Search for the cell housing the specified text and yield its (x, y) center coordinate. 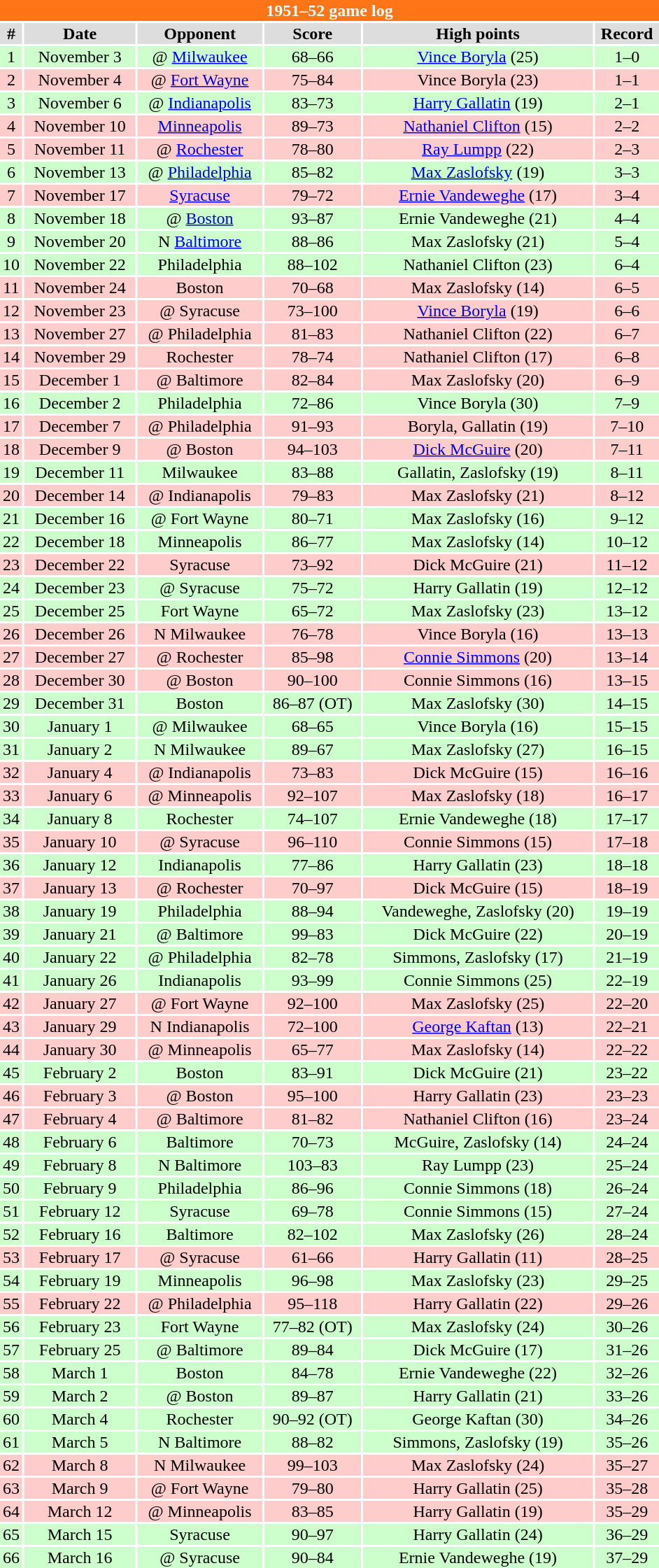
20–19 (627, 934)
December 7 (80, 426)
November 13 (80, 172)
Ernie Vandeweghe (17) (478, 195)
25 (11, 611)
December 9 (80, 449)
72–86 (313, 403)
16–17 (627, 796)
57 (11, 1350)
2–2 (627, 126)
March 1 (80, 1373)
November 17 (80, 195)
November 6 (80, 103)
17–17 (627, 819)
Boryla, Gallatin (19) (478, 426)
88–102 (313, 264)
1–1 (627, 80)
40 (11, 957)
29 (11, 703)
13–12 (627, 611)
60 (11, 1419)
Harry Gallatin (24) (478, 1534)
99–103 (313, 1465)
Dick McGuire (22) (478, 934)
January 29 (80, 1026)
February 19 (80, 1280)
73–92 (313, 565)
18 (11, 449)
82–84 (313, 380)
12–12 (627, 588)
33–26 (627, 1396)
8–11 (627, 472)
90–84 (313, 1558)
35–27 (627, 1465)
Ernie Vandeweghe (19) (478, 1558)
6–7 (627, 334)
63 (11, 1488)
Ernie Vandeweghe (21) (478, 218)
77–82 (OT) (313, 1327)
January 2 (80, 749)
25–24 (627, 1165)
16–16 (627, 772)
35–28 (627, 1488)
December 23 (80, 588)
29–25 (627, 1280)
Max Zaslofsky (25) (478, 1003)
44 (11, 1050)
March 12 (80, 1511)
82–102 (313, 1234)
2–3 (627, 149)
January 4 (80, 772)
18–18 (627, 865)
February 9 (80, 1188)
15 (11, 380)
36–29 (627, 1534)
December 11 (80, 472)
85–82 (313, 172)
19–19 (627, 911)
6–4 (627, 264)
December 18 (80, 542)
88–82 (313, 1442)
14–15 (627, 703)
26 (11, 634)
George Kaftan (30) (478, 1419)
68–66 (313, 57)
5–4 (627, 241)
83–88 (313, 472)
91–93 (313, 426)
January 8 (80, 819)
November 10 (80, 126)
February 17 (80, 1257)
34–26 (627, 1419)
83–91 (313, 1073)
8 (11, 218)
41 (11, 980)
Date (80, 34)
January 19 (80, 911)
January 26 (80, 980)
November 22 (80, 264)
3–4 (627, 195)
Harry Gallatin (22) (478, 1304)
10–12 (627, 542)
13–14 (627, 657)
Opponent (199, 34)
Connie Simmons (18) (478, 1188)
George Kaftan (13) (478, 1026)
17 (11, 426)
Vince Boryla (19) (478, 311)
82–78 (313, 957)
3–3 (627, 172)
75–72 (313, 588)
1951–52 game log (329, 10)
December 25 (80, 611)
December 16 (80, 518)
February 3 (80, 1096)
73–83 (313, 772)
86–96 (313, 1188)
30 (11, 726)
73–100 (313, 311)
89–73 (313, 126)
6–8 (627, 357)
Ernie Vandeweghe (22) (478, 1373)
March 2 (80, 1396)
Vince Boryla (25) (478, 57)
Score (313, 34)
December 22 (80, 565)
64 (11, 1511)
January 30 (80, 1050)
90–92 (OT) (313, 1419)
Ray Lumpp (23) (478, 1165)
February 22 (80, 1304)
31 (11, 749)
December 31 (80, 703)
54 (11, 1280)
6–9 (627, 380)
81–83 (313, 334)
32–26 (627, 1373)
December 26 (80, 634)
90–97 (313, 1534)
Max Zaslofsky (26) (478, 1234)
6–5 (627, 288)
8–12 (627, 495)
7–10 (627, 426)
61–66 (313, 1257)
Dick McGuire (20) (478, 449)
77–86 (313, 865)
20 (11, 495)
93–87 (313, 218)
November 24 (80, 288)
3 (11, 103)
# (11, 34)
65–77 (313, 1050)
42 (11, 1003)
99–83 (313, 934)
7–11 (627, 449)
48 (11, 1142)
78–74 (313, 357)
83–85 (313, 1511)
13–15 (627, 680)
Milwaukee (199, 472)
December 2 (80, 403)
70–73 (313, 1142)
22 (11, 542)
23–23 (627, 1096)
79–83 (313, 495)
November 23 (80, 311)
47 (11, 1119)
85–98 (313, 657)
22–20 (627, 1003)
Max Zaslofsky (18) (478, 796)
38 (11, 911)
February 2 (80, 1073)
65–72 (313, 611)
24 (11, 588)
53 (11, 1257)
6–6 (627, 311)
4 (11, 126)
March 16 (80, 1558)
37–29 (627, 1558)
43 (11, 1026)
46 (11, 1096)
16–15 (627, 749)
December 1 (80, 380)
16 (11, 403)
86–77 (313, 542)
17–18 (627, 842)
45 (11, 1073)
November 4 (80, 80)
2 (11, 80)
Max Zaslofsky (27) (478, 749)
February 23 (80, 1327)
Harry Gallatin (21) (478, 1396)
McGuire, Zaslofsky (14) (478, 1142)
81–82 (313, 1119)
January 27 (80, 1003)
65 (11, 1534)
32 (11, 772)
Dick McGuire (17) (478, 1350)
Simmons, Zaslofsky (17) (478, 957)
March 8 (80, 1465)
28–25 (627, 1257)
13 (11, 334)
22–22 (627, 1050)
7 (11, 195)
61 (11, 1442)
February 16 (80, 1234)
November 11 (80, 149)
15–15 (627, 726)
March 15 (80, 1534)
35–29 (627, 1511)
21–19 (627, 957)
19 (11, 472)
Harry Gallatin (11) (478, 1257)
34 (11, 819)
Nathaniel Clifton (17) (478, 357)
November 18 (80, 218)
9–12 (627, 518)
88–86 (313, 241)
96–110 (313, 842)
89–67 (313, 749)
Gallatin, Zaslofsky (19) (478, 472)
26–24 (627, 1188)
50 (11, 1188)
79–80 (313, 1488)
November 20 (80, 241)
103–83 (313, 1165)
78–80 (313, 149)
6 (11, 172)
January 22 (80, 957)
Connie Simmons (16) (478, 680)
90–100 (313, 680)
92–107 (313, 796)
14 (11, 357)
Connie Simmons (20) (478, 657)
February 12 (80, 1211)
35–26 (627, 1442)
86–87 (OT) (313, 703)
70–97 (313, 888)
95–100 (313, 1096)
66 (11, 1558)
28 (11, 680)
January 10 (80, 842)
80–71 (313, 518)
51 (11, 1211)
March 9 (80, 1488)
Harry Gallatin (25) (478, 1488)
95–118 (313, 1304)
Max Zaslofsky (16) (478, 518)
33 (11, 796)
Max Zaslofsky (20) (478, 380)
13–13 (627, 634)
January 13 (80, 888)
Nathaniel Clifton (23) (478, 264)
88–94 (313, 911)
30–26 (627, 1327)
89–84 (313, 1350)
10 (11, 264)
November 3 (80, 57)
Nathaniel Clifton (22) (478, 334)
February 8 (80, 1165)
72–100 (313, 1026)
76–78 (313, 634)
56 (11, 1327)
Nathaniel Clifton (16) (478, 1119)
Connie Simmons (25) (478, 980)
83–73 (313, 103)
1 (11, 57)
Max Zaslofsky (30) (478, 703)
November 29 (80, 357)
92–100 (313, 1003)
Vince Boryla (23) (478, 80)
39 (11, 934)
23–24 (627, 1119)
November 27 (80, 334)
Max Zaslofsky (19) (478, 172)
11–12 (627, 565)
5 (11, 149)
49 (11, 1165)
12 (11, 311)
March 4 (80, 1419)
35 (11, 842)
84–78 (313, 1373)
52 (11, 1234)
74–107 (313, 819)
January 21 (80, 934)
Ernie Vandeweghe (18) (478, 819)
Nathaniel Clifton (15) (478, 126)
93–99 (313, 980)
December 30 (80, 680)
Vandeweghe, Zaslofsky (20) (478, 911)
23 (11, 565)
18–19 (627, 888)
7–9 (627, 403)
Ray Lumpp (22) (478, 149)
22–21 (627, 1026)
Simmons, Zaslofsky (19) (478, 1442)
94–103 (313, 449)
27–24 (627, 1211)
January 1 (80, 726)
Vince Boryla (30) (478, 403)
21 (11, 518)
N Indianapolis (199, 1026)
27 (11, 657)
96–98 (313, 1280)
28–24 (627, 1234)
23–22 (627, 1073)
89–87 (313, 1396)
36 (11, 865)
58 (11, 1373)
70–68 (313, 288)
59 (11, 1396)
February 25 (80, 1350)
37 (11, 888)
Record (627, 34)
1–0 (627, 57)
69–78 (313, 1211)
62 (11, 1465)
75–84 (313, 80)
January 12 (80, 865)
January 6 (80, 796)
55 (11, 1304)
29–26 (627, 1304)
68–65 (313, 726)
79–72 (313, 195)
11 (11, 288)
9 (11, 241)
December 27 (80, 657)
March 5 (80, 1442)
February 4 (80, 1119)
24–24 (627, 1142)
22–19 (627, 980)
December 14 (80, 495)
High points (478, 34)
February 6 (80, 1142)
4–4 (627, 218)
2–1 (627, 103)
31–26 (627, 1350)
